Extract the [X, Y] coordinate from the center of the cell holding the provided text.  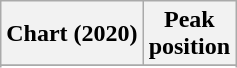
Chart (2020) [72, 34]
Peakposition [189, 34]
